For the text-containing cell, return its midpoint in (x, y) coordinate format. 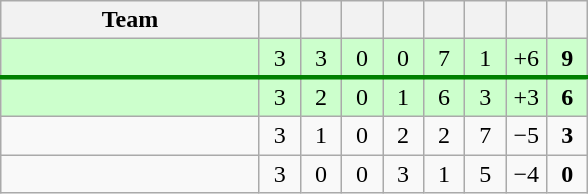
−4 (526, 173)
+6 (526, 58)
9 (568, 58)
+3 (526, 97)
Team (130, 20)
−5 (526, 135)
5 (486, 173)
